Provide the (X, Y) coordinate of the cell's center where the given text is located.  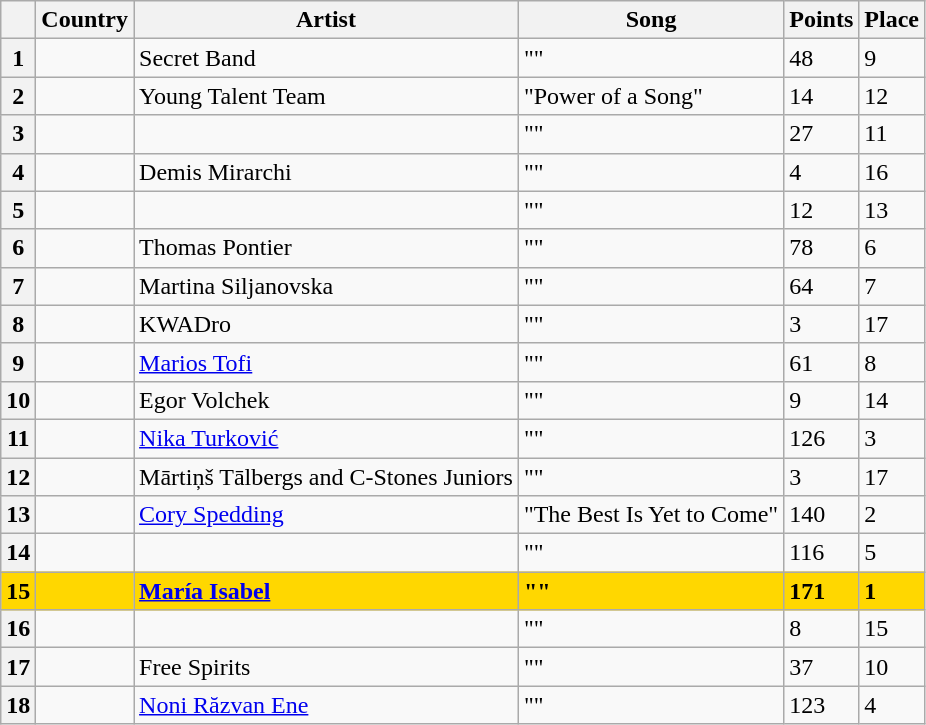
48 (822, 58)
Artist (326, 20)
27 (822, 134)
Mārtiņš Tālbergs and C-Stones Juniors (326, 477)
KWADro (326, 324)
Cory Spedding (326, 515)
Place (892, 20)
18 (18, 705)
Young Talent Team (326, 96)
Nika Turković (326, 438)
Points (822, 20)
171 (822, 591)
Free Spirits (326, 667)
"Power of a Song" (650, 96)
126 (822, 438)
Egor Volchek (326, 400)
María Isabel (326, 591)
123 (822, 705)
Song (650, 20)
Thomas Pontier (326, 248)
116 (822, 553)
Noni Răzvan Ene (326, 705)
37 (822, 667)
"The Best Is Yet to Come" (650, 515)
Martina Siljanovska (326, 286)
140 (822, 515)
Country (85, 20)
Demis Mirarchi (326, 172)
61 (822, 362)
Secret Band (326, 58)
Marios Tofi (326, 362)
78 (822, 248)
64 (822, 286)
